Return [X, Y] of the center of cell containing provided text 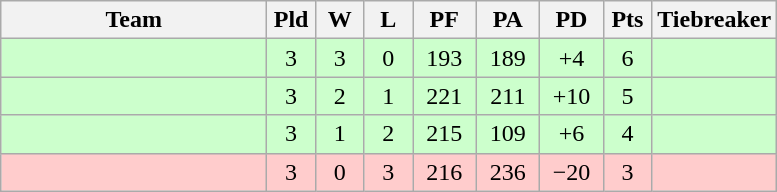
189 [508, 58]
193 [444, 58]
4 [628, 134]
215 [444, 134]
+4 [572, 58]
PD [572, 20]
216 [444, 172]
Pts [628, 20]
−20 [572, 172]
W [340, 20]
+6 [572, 134]
Pld [292, 20]
L [388, 20]
Team [134, 20]
PA [508, 20]
6 [628, 58]
236 [508, 172]
109 [508, 134]
211 [508, 96]
PF [444, 20]
+10 [572, 96]
5 [628, 96]
Tiebreaker [714, 20]
221 [444, 96]
